Output the [x, y] coordinate of the center of the cell containing the given text.  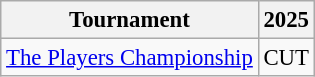
Tournament [130, 20]
The Players Championship [130, 58]
2025 [286, 20]
CUT [286, 58]
